For the text-containing cell, return its midpoint in [X, Y] coordinate format. 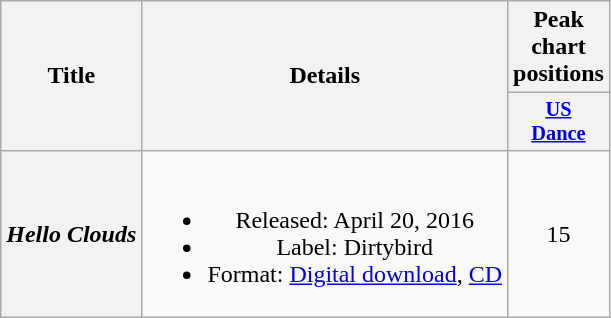
USDance [559, 122]
Hello Clouds [72, 234]
15 [559, 234]
Title [72, 76]
Details [325, 76]
Released: April 20, 2016Label: DirtybirdFormat: Digital download, CD [325, 234]
Peak chart positions [559, 47]
